Identify which cell holds the provided text, then report its (X, Y) central coordinate. 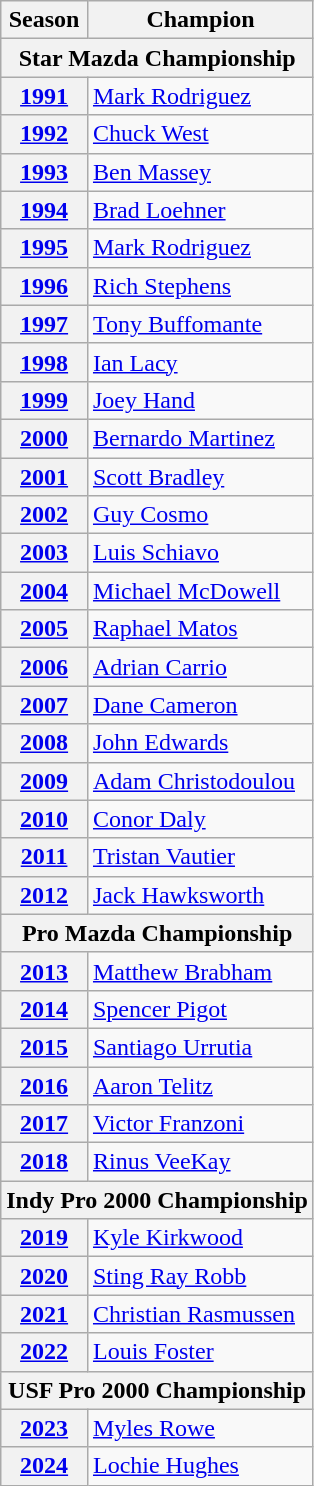
Raphael Matos (200, 629)
USF Pro 2000 Championship (158, 1390)
Ben Massey (200, 172)
Adrian Carrio (200, 667)
Rich Stephens (200, 286)
1994 (44, 210)
2020 (44, 1276)
Santiago Urrutia (200, 1047)
Brad Loehner (200, 210)
1995 (44, 248)
Myles Rowe (200, 1428)
Adam Christodoulou (200, 781)
Guy Cosmo (200, 515)
2023 (44, 1428)
2006 (44, 667)
2015 (44, 1047)
Tony Buffomante (200, 324)
Chuck West (200, 134)
Aaron Telitz (200, 1085)
Champion (200, 20)
Scott Bradley (200, 477)
Pro Mazda Championship (158, 933)
2024 (44, 1466)
Ian Lacy (200, 362)
2016 (44, 1085)
Christian Rasmussen (200, 1314)
2001 (44, 477)
Victor Franzoni (200, 1124)
2012 (44, 895)
Kyle Kirkwood (200, 1238)
Lochie Hughes (200, 1466)
1993 (44, 172)
Bernardo Martinez (200, 438)
Louis Foster (200, 1352)
1991 (44, 96)
2007 (44, 705)
John Edwards (200, 743)
2002 (44, 515)
2010 (44, 819)
Michael McDowell (200, 591)
Sting Ray Robb (200, 1276)
Dane Cameron (200, 705)
2004 (44, 591)
1998 (44, 362)
2019 (44, 1238)
2003 (44, 553)
2011 (44, 857)
2017 (44, 1124)
2000 (44, 438)
Jack Hawksworth (200, 895)
Rinus VeeKay (200, 1162)
Joey Hand (200, 400)
Luis Schiavo (200, 553)
Season (44, 20)
1999 (44, 400)
2005 (44, 629)
1997 (44, 324)
2022 (44, 1352)
Tristan Vautier (200, 857)
Matthew Brabham (200, 971)
2018 (44, 1162)
2014 (44, 1009)
Star Mazda Championship (158, 58)
Indy Pro 2000 Championship (158, 1200)
1996 (44, 286)
2008 (44, 743)
1992 (44, 134)
Spencer Pigot (200, 1009)
2013 (44, 971)
2009 (44, 781)
2021 (44, 1314)
Conor Daly (200, 819)
